Return (X, Y) of the center of cell containing provided text 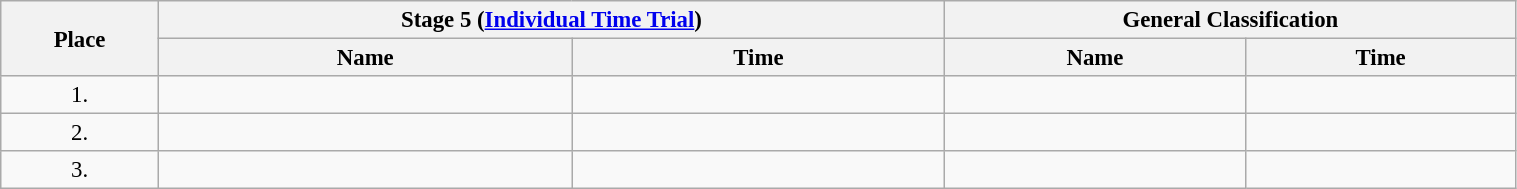
General Classification (1230, 20)
Place (80, 38)
1. (80, 95)
Stage 5 (Individual Time Trial) (551, 20)
3. (80, 170)
2. (80, 133)
